Output the (X, Y) coordinate of the center of the cell containing the given text.  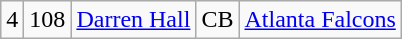
108 (48, 20)
CB (218, 20)
Atlanta Falcons (320, 20)
4 (12, 20)
Darren Hall (134, 20)
